From the cell containing the given text, extract its center point as (x, y) coordinate. 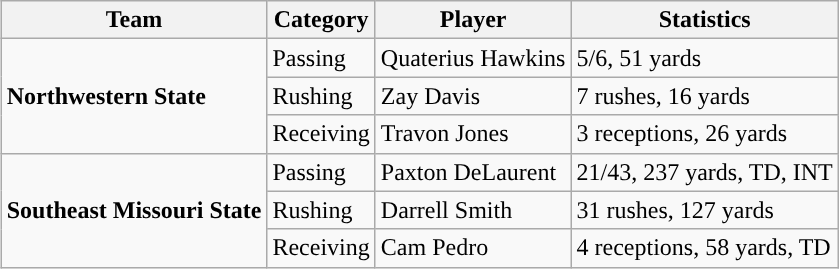
Team (134, 20)
Zay Davis (473, 96)
Darrell Smith (473, 210)
Quaterius Hawkins (473, 58)
3 receptions, 26 yards (704, 134)
Cam Pedro (473, 248)
4 receptions, 58 yards, TD (704, 248)
Paxton DeLaurent (473, 172)
Travon Jones (473, 134)
Statistics (704, 20)
7 rushes, 16 yards (704, 96)
Southeast Missouri State (134, 210)
Player (473, 20)
31 rushes, 127 yards (704, 210)
Northwestern State (134, 96)
Category (321, 20)
21/43, 237 yards, TD, INT (704, 172)
5/6, 51 yards (704, 58)
